Find where the given text appears and provide that cell's center as [X, Y] coordinate. 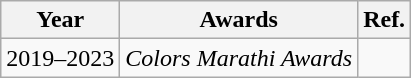
Awards [239, 20]
Year [60, 20]
Colors Marathi Awards [239, 58]
Ref. [384, 20]
2019–2023 [60, 58]
